Determine the [x, y] coordinate at the center of the cell enclosing the given text.  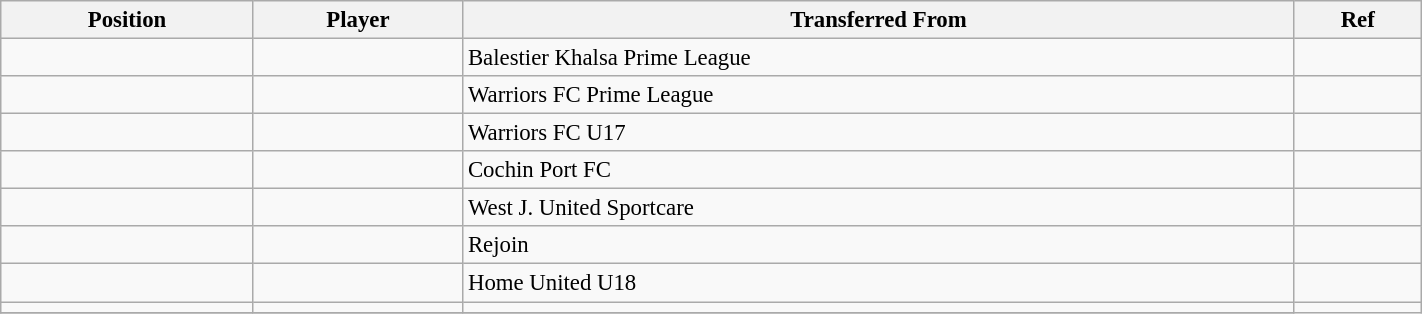
Home United U18 [879, 283]
West J. United Sportcare [879, 208]
Warriors FC U17 [879, 133]
Transferred From [879, 20]
Ref [1358, 20]
Warriors FC Prime League [879, 95]
Rejoin [879, 245]
Balestier Khalsa Prime League [879, 58]
Cochin Port FC [879, 170]
Player [358, 20]
Position [128, 20]
